Pinpoint the cell where the given text exists, returning its [X, Y] midpoint coordinate. 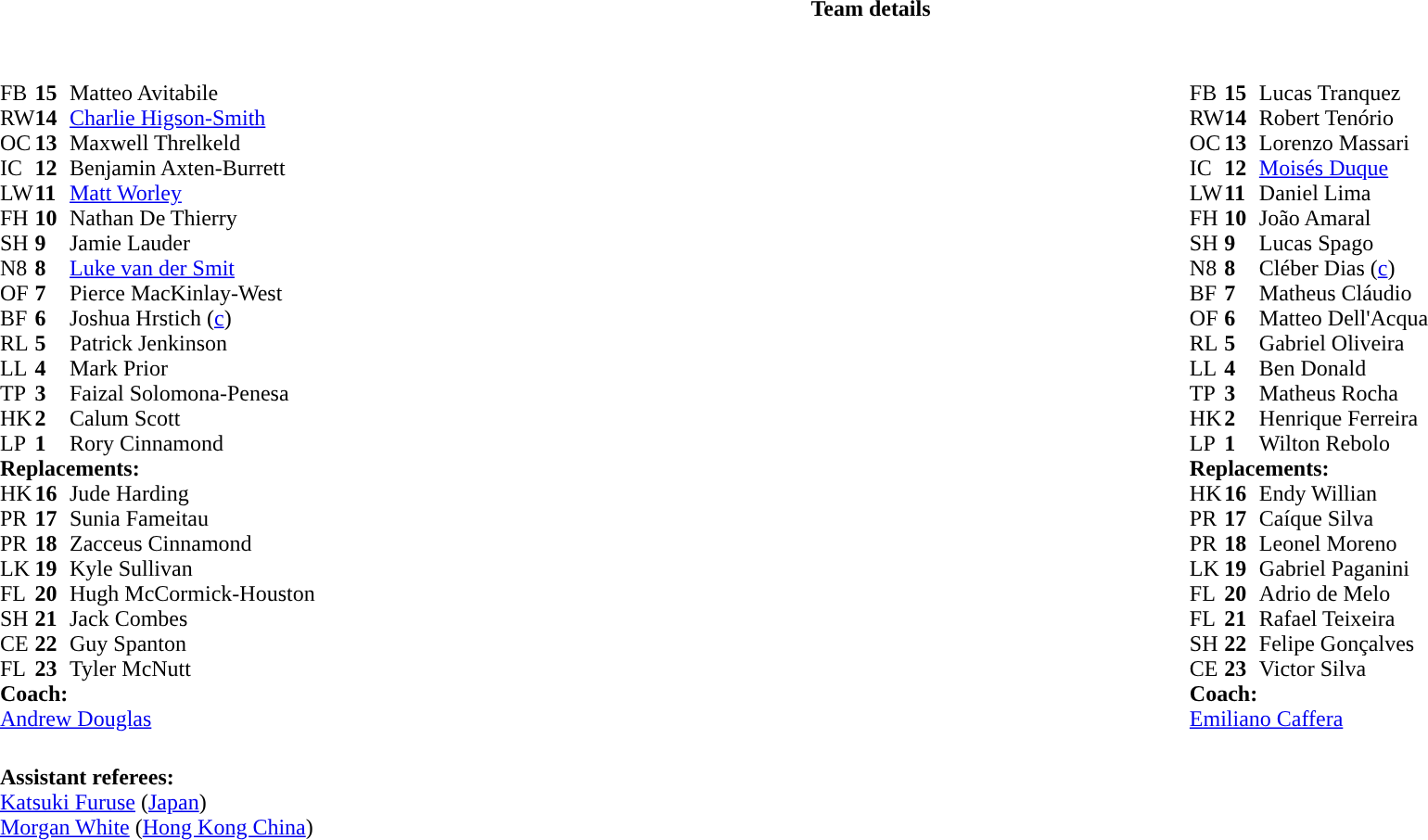
Pierce MacKinlay-West [193, 293]
Maxwell Threlkeld [193, 143]
Robert Tenório [1344, 119]
Matteo Avitabile [193, 93]
Charlie Higson-Smith [193, 119]
Rory Cinnamond [193, 443]
Nathan De Thierry [193, 219]
Leonel Moreno [1344, 543]
Felipe Gonçalves [1344, 643]
Gabriel Paganini [1344, 569]
Matheus Rocha [1344, 393]
Hugh McCormick-Houston [193, 593]
Jamie Lauder [193, 243]
Luke van der Smit [193, 269]
Lucas Tranquez [1344, 93]
Adrio de Melo [1344, 593]
Victor Silva [1344, 669]
Guy Spanton [193, 643]
Ben Donald [1344, 369]
Emiliano Caffera [1309, 719]
Faizal Solomona-Penesa [193, 393]
Tyler McNutt [193, 669]
Caíque Silva [1344, 519]
Jack Combes [193, 619]
Daniel Lima [1344, 193]
Rafael Teixeira [1344, 619]
Matt Worley [193, 193]
Gabriel Oliveira [1344, 343]
Mark Prior [193, 369]
Moisés Duque [1344, 169]
Joshua Hrstich (c) [193, 319]
Endy Willian [1344, 493]
Kyle Sullivan [193, 569]
Sunia Fameitau [193, 519]
Cléber Dias (c) [1344, 269]
Calum Scott [193, 419]
Andrew Douglas [158, 719]
Jude Harding [193, 493]
Patrick Jenkinson [193, 343]
Matheus Cláudio [1344, 293]
Lucas Spago [1344, 243]
João Amaral [1344, 219]
Henrique Ferreira [1344, 419]
Matteo Dell'Acqua [1344, 319]
Wilton Rebolo [1344, 443]
Lorenzo Massari [1344, 143]
Benjamin Axten-Burrett [193, 169]
Zacceus Cinnamond [193, 543]
